Detect which cell encompasses the target text, then output its (X, Y) center coordinate. 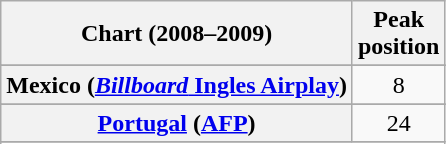
Chart (2008–2009) (177, 34)
Mexico (Billboard Ingles Airplay) (177, 85)
Peakposition (398, 34)
Portugal (AFP) (177, 123)
8 (398, 85)
24 (398, 123)
